Pinpoint the cell where the given text exists, returning its [x, y] midpoint coordinate. 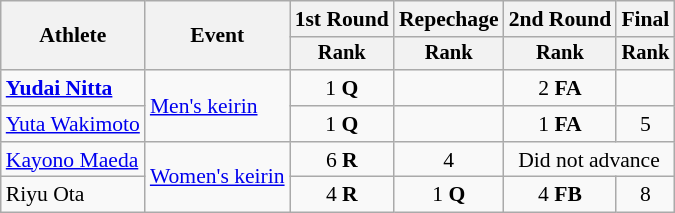
8 [645, 195]
Final [645, 19]
Repechage [449, 19]
2 FA [560, 88]
Event [218, 36]
Athlete [73, 36]
4 FB [560, 195]
Kayono Maeda [73, 160]
2nd Round [560, 19]
4 R [342, 195]
Yudai Nitta [73, 88]
4 [449, 160]
Men's keirin [218, 106]
Riyu Ota [73, 195]
1st Round [342, 19]
5 [645, 124]
6 R [342, 160]
Yuta Wakimoto [73, 124]
1 FA [560, 124]
Women's keirin [218, 178]
Did not advance [590, 160]
